Scan for the cell matching the given text and deliver its [x, y] coordinate at center. 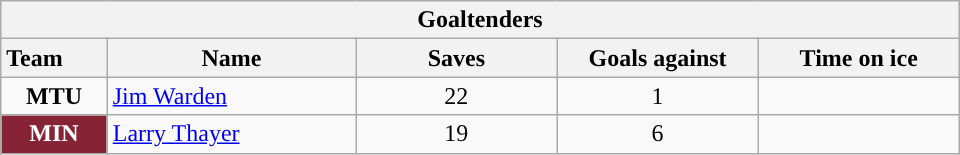
MTU [54, 96]
Team [54, 58]
MIN [54, 134]
19 [456, 134]
Larry Thayer [232, 134]
Goaltenders [480, 20]
1 [658, 96]
Saves [456, 58]
Goals against [658, 58]
Name [232, 58]
Jim Warden [232, 96]
Time on ice [858, 58]
6 [658, 134]
22 [456, 96]
